Locate the cell with the specified text and output its [x, y] center coordinate. 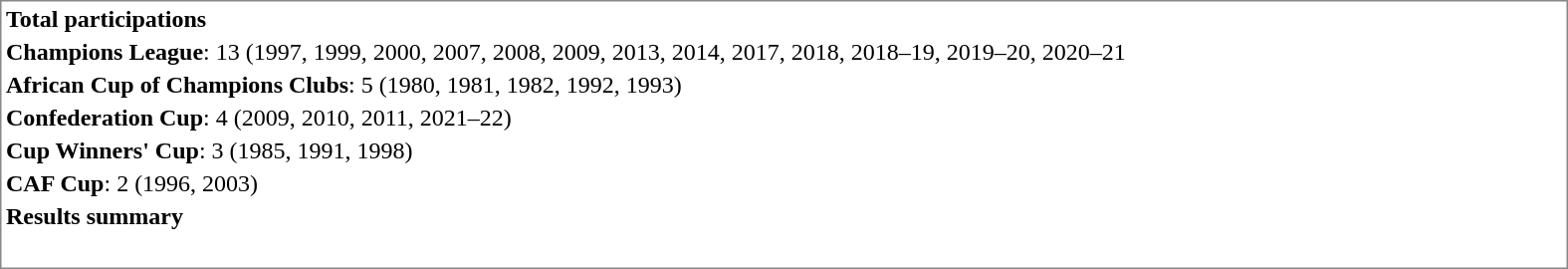
Confederation Cup: 4 (2009, 2010, 2011, 2021–22) [784, 119]
African Cup of Champions Clubs: 5 (1980, 1981, 1982, 1992, 1993) [784, 85]
Total participations [784, 19]
Results summary [784, 216]
CAF Cup: 2 (1996, 2003) [784, 184]
Champions League: 13 (1997, 1999, 2000, 2007, 2008, 2009, 2013, 2014, 2017, 2018, 2018–19, 2019–20, 2020–21 [784, 53]
Cup Winners' Cup: 3 (1985, 1991, 1998) [784, 150]
